Provide the [X, Y] coordinate of the cell's center where the given text is located.  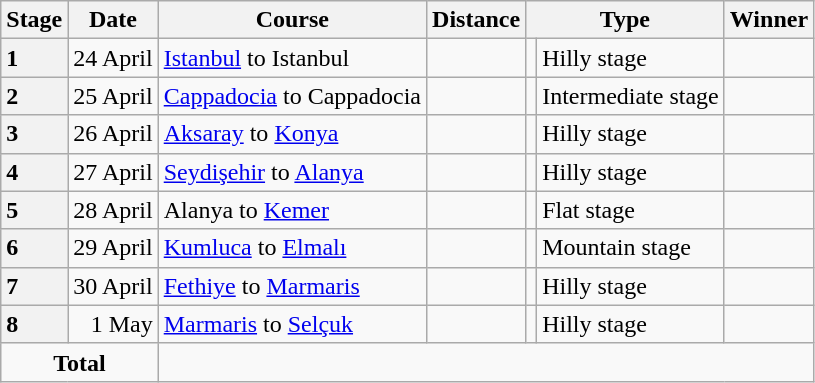
Date [113, 20]
Seydişehir to Alanya [292, 172]
8 [34, 324]
Fethiye to Marmaris [292, 286]
2 [34, 96]
1 [34, 58]
Mountain stage [631, 248]
7 [34, 286]
Stage [34, 20]
Course [292, 20]
Kumluca to Elmalı [292, 248]
27 April [113, 172]
Marmaris to Selçuk [292, 324]
1 May [113, 324]
24 April [113, 58]
Aksaray to Konya [292, 134]
Cappadocia to Cappadocia [292, 96]
28 April [113, 210]
Flat stage [631, 210]
30 April [113, 286]
26 April [113, 134]
6 [34, 248]
25 April [113, 96]
Istanbul to Istanbul [292, 58]
Winner [768, 20]
4 [34, 172]
Total [80, 362]
29 April [113, 248]
Distance [476, 20]
Intermediate stage [631, 96]
5 [34, 210]
Type [626, 20]
Alanya to Kemer [292, 210]
3 [34, 134]
